Detect which cell encompasses the target text, then output its (x, y) center coordinate. 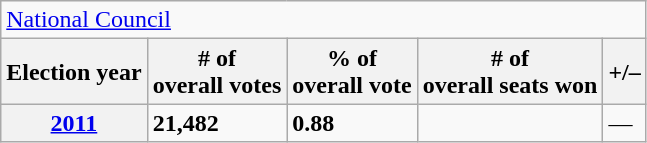
— (624, 123)
Election year (74, 72)
2011 (74, 123)
21,482 (217, 123)
+/– (624, 72)
% ofoverall vote (352, 72)
# ofoverall seats won (510, 72)
National Council (324, 20)
# ofoverall votes (217, 72)
0.88 (352, 123)
